Provide the [x, y] coordinate of the cell's center where the given text is located.  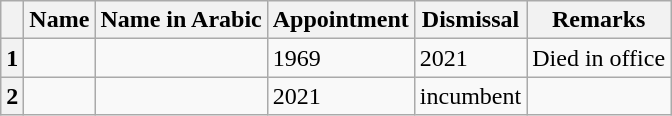
Died in office [599, 58]
incumbent [470, 96]
Appointment [340, 20]
2 [12, 96]
1 [12, 58]
Dismissal [470, 20]
Remarks [599, 20]
Name [60, 20]
Name in Arabic [181, 20]
1969 [340, 58]
